Return (X, Y) of the center of cell containing provided text 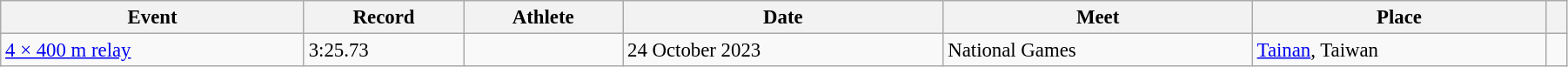
24 October 2023 (783, 50)
Place (1399, 17)
Record (383, 17)
Tainan, Taiwan (1399, 50)
4 × 400 m relay (153, 50)
Event (153, 17)
Meet (1098, 17)
3:25.73 (383, 50)
Date (783, 17)
National Games (1098, 50)
Athlete (543, 17)
